Determine the (X, Y) coordinate at the center of the cell enclosing the given text.  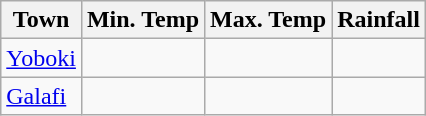
Town (42, 20)
Rainfall (379, 20)
Max. Temp (268, 20)
Galafi (42, 96)
Yoboki (42, 58)
Min. Temp (142, 20)
